Identify which cell holds the provided text, then report its (X, Y) central coordinate. 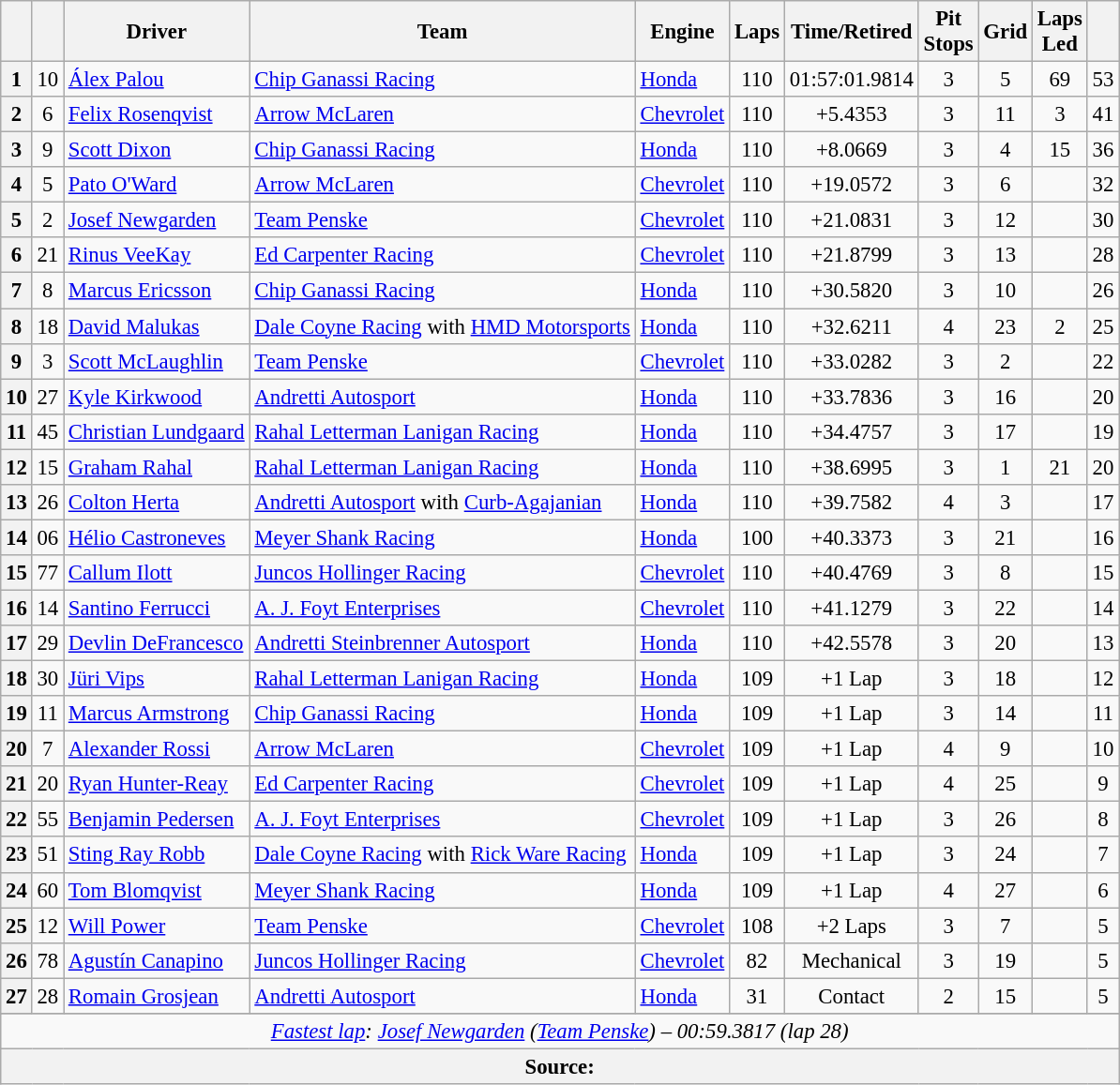
32 (1103, 185)
Grid (1006, 32)
Alexander Rossi (158, 749)
David Malukas (158, 326)
+19.0572 (852, 185)
+34.4757 (852, 431)
Santino Ferrucci (158, 608)
PitStops (948, 32)
51 (47, 855)
+40.3373 (852, 537)
Sting Ray Robb (158, 855)
82 (758, 960)
Scott Dixon (158, 150)
Christian Lundgaard (158, 431)
+30.5820 (852, 291)
Benjamin Pedersen (158, 820)
Colton Herta (158, 503)
Driver (158, 32)
Engine (682, 32)
60 (47, 890)
LapsLed (1060, 32)
+21.8799 (852, 256)
Felix Rosenqvist (158, 114)
+32.6211 (852, 326)
36 (1103, 150)
108 (758, 926)
Contact (852, 996)
41 (1103, 114)
+40.4769 (852, 573)
Team (443, 32)
01:57:01.9814 (852, 80)
Romain Grosjean (158, 996)
Marcus Ericsson (158, 291)
Agustín Canapino (158, 960)
Andretti Autosport with Curb-Agajanian (443, 503)
78 (47, 960)
Rinus VeeKay (158, 256)
+5.4353 (852, 114)
Mechanical (852, 960)
Laps (758, 32)
Will Power (158, 926)
Hélio Castroneves (158, 537)
29 (47, 643)
Devlin DeFrancesco (158, 643)
+39.7582 (852, 503)
55 (47, 820)
Dale Coyne Racing with HMD Motorsports (443, 326)
+38.6995 (852, 467)
+2 Laps (852, 926)
+33.0282 (852, 361)
+41.1279 (852, 608)
Callum Ilott (158, 573)
Graham Rahal (158, 467)
+8.0669 (852, 150)
Tom Blomqvist (158, 890)
31 (758, 996)
Scott McLaughlin (158, 361)
Álex Palou (158, 80)
53 (1103, 80)
Josef Newgarden (158, 220)
100 (758, 537)
Andretti Steinbrenner Autosport (443, 643)
+33.7836 (852, 397)
06 (47, 537)
+42.5578 (852, 643)
45 (47, 431)
Fastest lap: Josef Newgarden (Team Penske) – 00:59.3817 (lap 28) (560, 1032)
77 (47, 573)
Source: (560, 1066)
Dale Coyne Racing with Rick Ware Racing (443, 855)
Ryan Hunter-Reay (158, 784)
Pato O'Ward (158, 185)
69 (1060, 80)
Time/Retired (852, 32)
Marcus Armstrong (158, 714)
Kyle Kirkwood (158, 397)
+21.0831 (852, 220)
Jüri Vips (158, 679)
